From the cell containing the given text, extract its center point as (X, Y) coordinate. 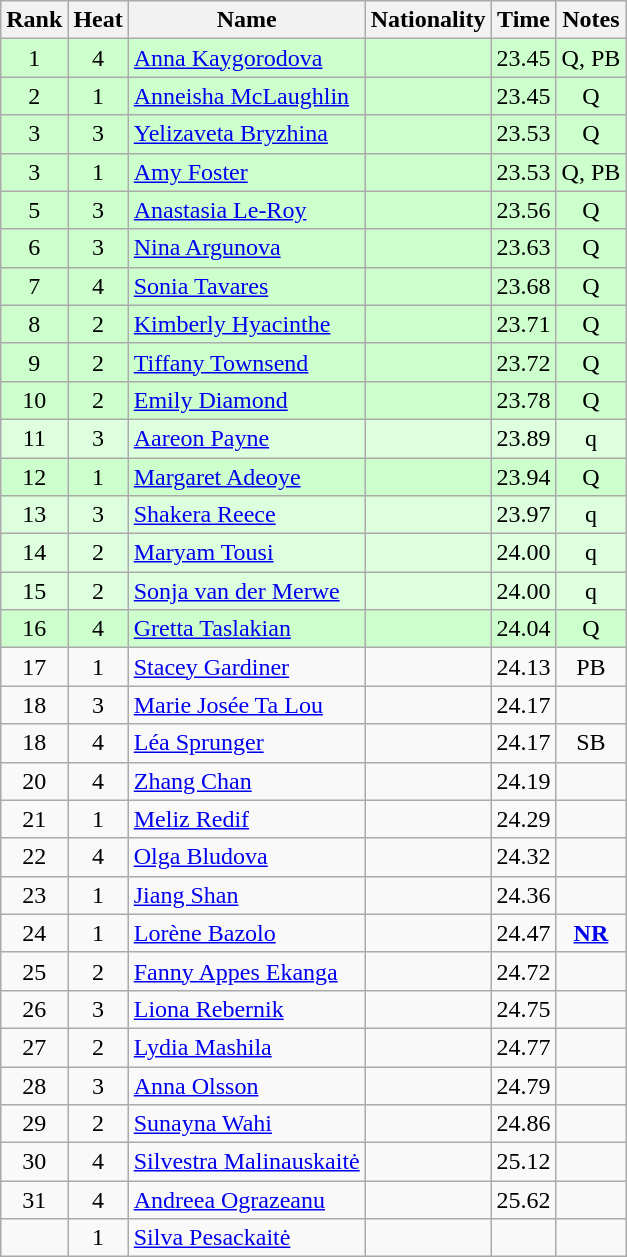
24.13 (524, 667)
12 (34, 477)
Heat (98, 20)
28 (34, 1085)
Zhang Chan (246, 781)
23.71 (524, 324)
29 (34, 1124)
23.63 (524, 248)
Kimberly Hyacinthe (246, 324)
24.77 (524, 1047)
Silvestra Malinauskaitė (246, 1162)
Liona Rebernik (246, 1009)
8 (34, 324)
24.04 (524, 629)
24 (34, 933)
24.75 (524, 1009)
Tiffany Townsend (246, 362)
6 (34, 248)
7 (34, 286)
Sonia Tavares (246, 286)
27 (34, 1047)
15 (34, 591)
23.56 (524, 210)
Nina Argunova (246, 248)
Margaret Adeoye (246, 477)
17 (34, 667)
10 (34, 400)
Shakera Reece (246, 515)
NR (591, 933)
9 (34, 362)
21 (34, 819)
Lydia Mashila (246, 1047)
22 (34, 857)
PB (591, 667)
Meliz Redif (246, 819)
24.32 (524, 857)
30 (34, 1162)
Olga Bludova (246, 857)
24.29 (524, 819)
Lorène Bazolo (246, 933)
Sonja van der Merwe (246, 591)
24.47 (524, 933)
Jiang Shan (246, 895)
Fanny Appes Ekanga (246, 971)
Léa Sprunger (246, 743)
Rank (34, 20)
14 (34, 553)
SB (591, 743)
Stacey Gardiner (246, 667)
26 (34, 1009)
25.62 (524, 1200)
Silva Pesackaitė (246, 1238)
Anna Olsson (246, 1085)
25.12 (524, 1162)
Nationality (428, 20)
23.97 (524, 515)
Marie Josée Ta Lou (246, 705)
5 (34, 210)
Time (524, 20)
Anna Kaygorodova (246, 58)
13 (34, 515)
25 (34, 971)
Andreea Ograzeanu (246, 1200)
23.68 (524, 286)
23.78 (524, 400)
Emily Diamond (246, 400)
Sunayna Wahi (246, 1124)
Maryam Tousi (246, 553)
24.36 (524, 895)
20 (34, 781)
Notes (591, 20)
Gretta Taslakian (246, 629)
24.86 (524, 1124)
24.72 (524, 971)
11 (34, 438)
Anneisha McLaughlin (246, 96)
31 (34, 1200)
23.72 (524, 362)
23.89 (524, 438)
16 (34, 629)
Yelizaveta Bryzhina (246, 134)
23.94 (524, 477)
Amy Foster (246, 172)
24.19 (524, 781)
Anastasia Le-Roy (246, 210)
23 (34, 895)
Aareon Payne (246, 438)
Name (246, 20)
24.79 (524, 1085)
